Extract the (x, y) coordinate from the center of the cell holding the provided text.  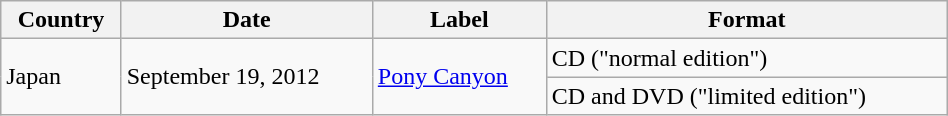
Japan (61, 77)
Date (246, 20)
September 19, 2012 (246, 77)
CD and DVD ("limited edition") (746, 96)
Format (746, 20)
Pony Canyon (459, 77)
Country (61, 20)
CD ("normal edition") (746, 58)
Label (459, 20)
